Determine the (x, y) coordinate at the center of the cell enclosing the given text.  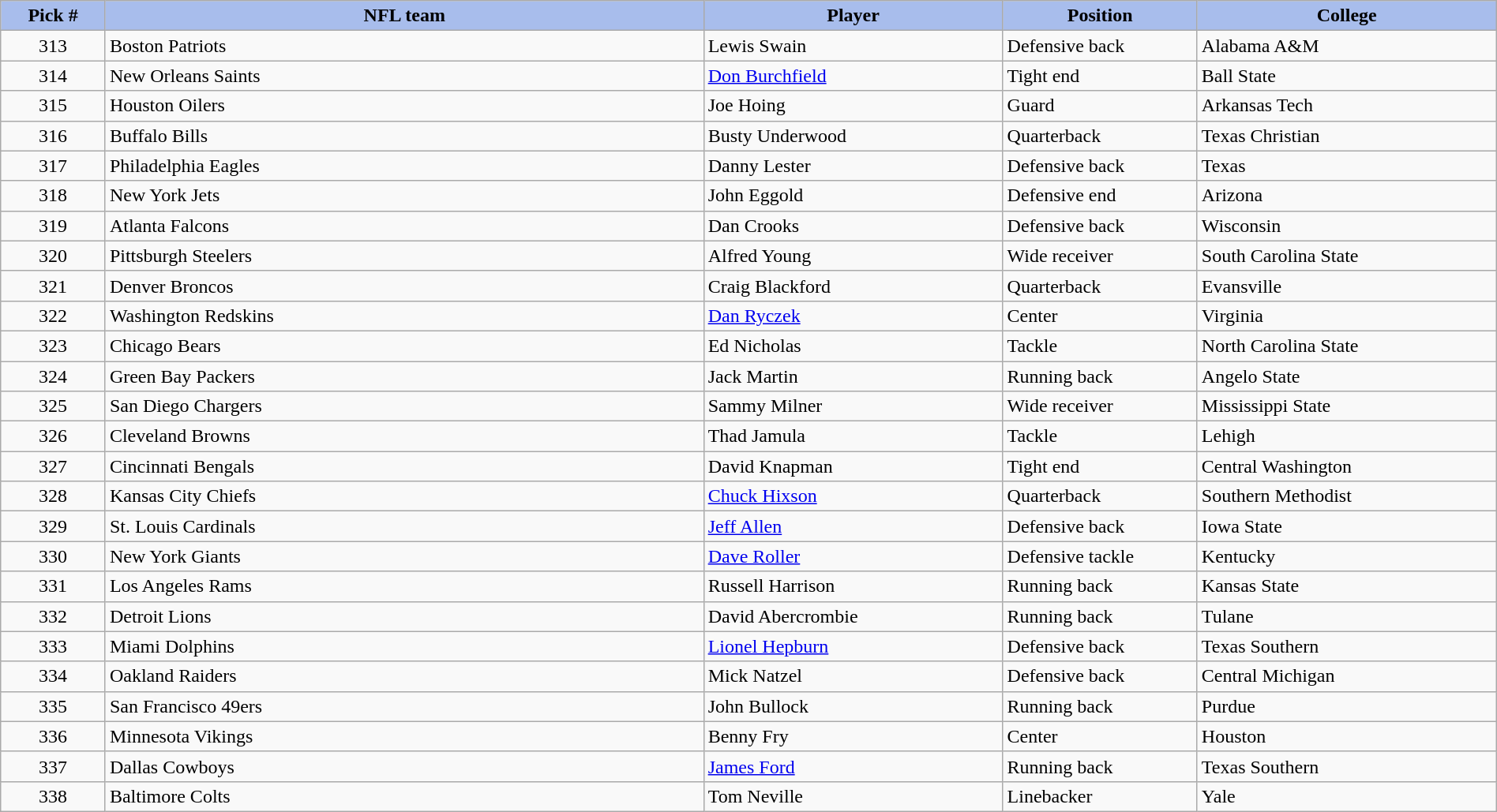
336 (54, 736)
Ball State (1347, 76)
St. Louis Cardinals (404, 526)
Angelo State (1347, 376)
Defensive tackle (1100, 556)
323 (54, 346)
San Francisco 49ers (404, 706)
New York Jets (404, 196)
Mississippi State (1347, 406)
San Diego Chargers (404, 406)
320 (54, 256)
Washington Redskins (404, 316)
Alabama A&M (1347, 46)
Philadelphia Eagles (404, 166)
Minnesota Vikings (404, 736)
329 (54, 526)
Houston Oilers (404, 106)
Alfred Young (853, 256)
Boston Patriots (404, 46)
New York Giants (404, 556)
314 (54, 76)
Cleveland Browns (404, 436)
Evansville (1347, 286)
Cincinnati Bengals (404, 466)
313 (54, 46)
338 (54, 796)
Dan Ryczek (853, 316)
Jeff Allen (853, 526)
Mick Natzel (853, 676)
John Bullock (853, 706)
James Ford (853, 766)
333 (54, 646)
Arizona (1347, 196)
Lehigh (1347, 436)
Wisconsin (1347, 226)
Dan Crooks (853, 226)
335 (54, 706)
Dave Roller (853, 556)
Linebacker (1100, 796)
Denver Broncos (404, 286)
John Eggold (853, 196)
332 (54, 616)
Atlanta Falcons (404, 226)
Russell Harrison (853, 586)
David Abercrombie (853, 616)
Central Michigan (1347, 676)
Purdue (1347, 706)
Arkansas Tech (1347, 106)
Ed Nicholas (853, 346)
Position (1100, 16)
Pittsburgh Steelers (404, 256)
Southern Methodist (1347, 496)
Pick # (54, 16)
NFL team (404, 16)
Lionel Hepburn (853, 646)
Yale (1347, 796)
Benny Fry (853, 736)
322 (54, 316)
Kansas City Chiefs (404, 496)
Houston (1347, 736)
334 (54, 676)
321 (54, 286)
Lewis Swain (853, 46)
325 (54, 406)
317 (54, 166)
337 (54, 766)
Kansas State (1347, 586)
Don Burchfield (853, 76)
Dallas Cowboys (404, 766)
319 (54, 226)
Thad Jamula (853, 436)
Green Bay Packers (404, 376)
Oakland Raiders (404, 676)
Guard (1100, 106)
331 (54, 586)
Central Washington (1347, 466)
Craig Blackford (853, 286)
Texas (1347, 166)
Busty Underwood (853, 136)
324 (54, 376)
Danny Lester (853, 166)
328 (54, 496)
Tom Neville (853, 796)
Los Angeles Rams (404, 586)
Detroit Lions (404, 616)
Baltimore Colts (404, 796)
318 (54, 196)
Defensive end (1100, 196)
Buffalo Bills (404, 136)
Miami Dolphins (404, 646)
330 (54, 556)
College (1347, 16)
Chuck Hixson (853, 496)
Iowa State (1347, 526)
New Orleans Saints (404, 76)
Sammy Milner (853, 406)
North Carolina State (1347, 346)
315 (54, 106)
David Knapman (853, 466)
Texas Christian (1347, 136)
316 (54, 136)
Joe Hoing (853, 106)
327 (54, 466)
Tulane (1347, 616)
Kentucky (1347, 556)
326 (54, 436)
Jack Martin (853, 376)
Player (853, 16)
South Carolina State (1347, 256)
Virginia (1347, 316)
Chicago Bears (404, 346)
